Extract the [x, y] coordinate from the center of the cell holding the provided text.  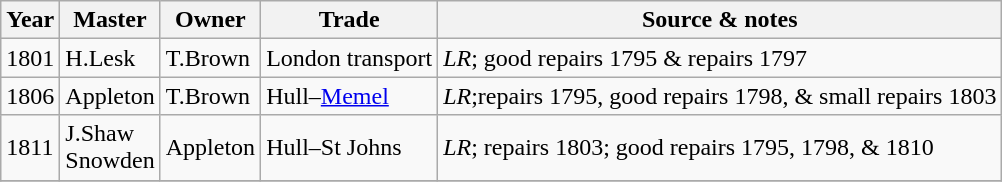
1811 [30, 148]
Source & notes [720, 20]
LR; good repairs 1795 & repairs 1797 [720, 58]
LR;repairs 1795, good repairs 1798, & small repairs 1803 [720, 96]
LR; repairs 1803; good repairs 1795, 1798, & 1810 [720, 148]
Trade [350, 20]
Master [110, 20]
H.Lesk [110, 58]
1806 [30, 96]
Owner [210, 20]
Year [30, 20]
Hull–Memel [350, 96]
J.ShawSnowden [110, 148]
Hull–St Johns [350, 148]
1801 [30, 58]
London transport [350, 58]
